Determine the [x, y] coordinate at the center of the cell enclosing the given text.  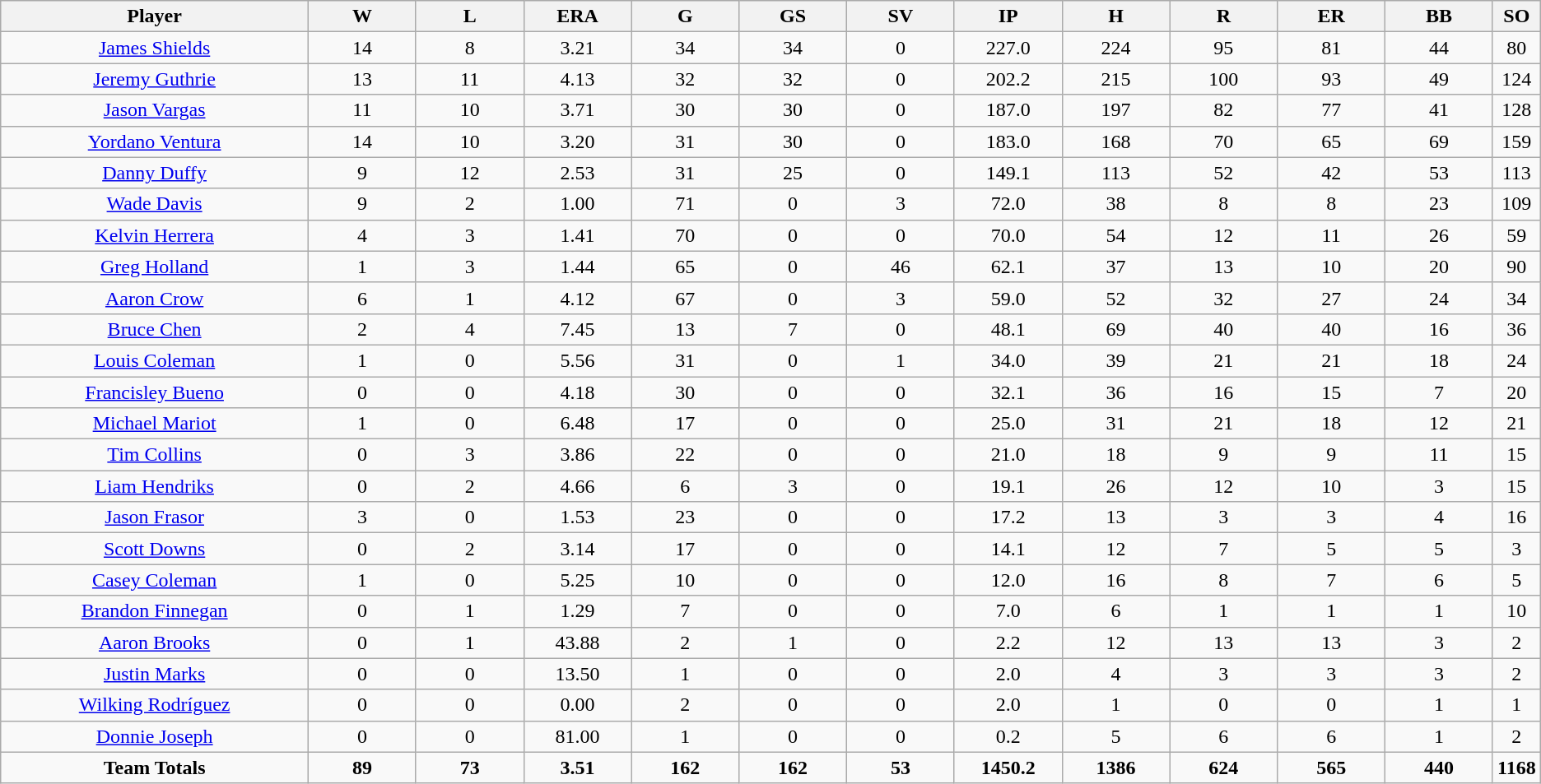
GS [794, 16]
12.0 [1008, 580]
197 [1116, 110]
IP [1008, 16]
43.88 [578, 643]
41 [1439, 110]
13.50 [578, 674]
48.1 [1008, 329]
W [362, 16]
Aaron Crow [155, 298]
95 [1223, 48]
4.13 [578, 79]
2.2 [1008, 643]
Player [155, 16]
202.2 [1008, 79]
72.0 [1008, 204]
G [685, 16]
3.14 [578, 549]
77 [1332, 110]
Aaron Brooks [155, 643]
124 [1516, 79]
L [469, 16]
187.0 [1008, 110]
1.41 [578, 235]
Wilking Rodríguez [155, 705]
32.1 [1008, 392]
Wade Davis [155, 204]
46 [901, 267]
81.00 [578, 736]
37 [1116, 267]
39 [1116, 360]
3.86 [578, 455]
3.21 [578, 48]
34.0 [1008, 360]
17.2 [1008, 517]
149.1 [1008, 173]
5.25 [578, 580]
5.56 [578, 360]
624 [1223, 768]
4.66 [578, 486]
440 [1439, 768]
183.0 [1008, 141]
7.45 [578, 329]
6.48 [578, 424]
Tim Collins [155, 455]
227.0 [1008, 48]
2.53 [578, 173]
0.00 [578, 705]
90 [1516, 267]
70.0 [1008, 235]
109 [1516, 204]
ERA [578, 16]
59 [1516, 235]
SV [901, 16]
1.53 [578, 517]
3.20 [578, 141]
Brandon Finnegan [155, 611]
93 [1332, 79]
1.00 [578, 204]
19.1 [1008, 486]
215 [1116, 79]
22 [685, 455]
H [1116, 16]
James Shields [155, 48]
73 [469, 768]
Liam Hendriks [155, 486]
54 [1116, 235]
25 [794, 173]
1450.2 [1008, 768]
Francisley Bueno [155, 392]
1.44 [578, 267]
25.0 [1008, 424]
SO [1516, 16]
Jeremy Guthrie [155, 79]
R [1223, 16]
100 [1223, 79]
Louis Coleman [155, 360]
3.71 [578, 110]
67 [685, 298]
89 [362, 768]
21.0 [1008, 455]
Justin Marks [155, 674]
Team Totals [155, 768]
1168 [1516, 768]
Kelvin Herrera [155, 235]
42 [1332, 173]
Jason Vargas [155, 110]
0.2 [1008, 736]
62.1 [1008, 267]
Michael Mariot [155, 424]
Scott Downs [155, 549]
82 [1223, 110]
4.12 [578, 298]
1.29 [578, 611]
Greg Holland [155, 267]
3.51 [578, 768]
38 [1116, 204]
Donnie Joseph [155, 736]
14.1 [1008, 549]
27 [1332, 298]
224 [1116, 48]
59.0 [1008, 298]
ER [1332, 16]
71 [685, 204]
7.0 [1008, 611]
80 [1516, 48]
81 [1332, 48]
Yordano Ventura [155, 141]
44 [1439, 48]
159 [1516, 141]
4.18 [578, 392]
565 [1332, 768]
Bruce Chen [155, 329]
Jason Frasor [155, 517]
Danny Duffy [155, 173]
Casey Coleman [155, 580]
1386 [1116, 768]
49 [1439, 79]
BB [1439, 16]
168 [1116, 141]
128 [1516, 110]
